Pinpoint the cell where the given text exists, returning its (x, y) midpoint coordinate. 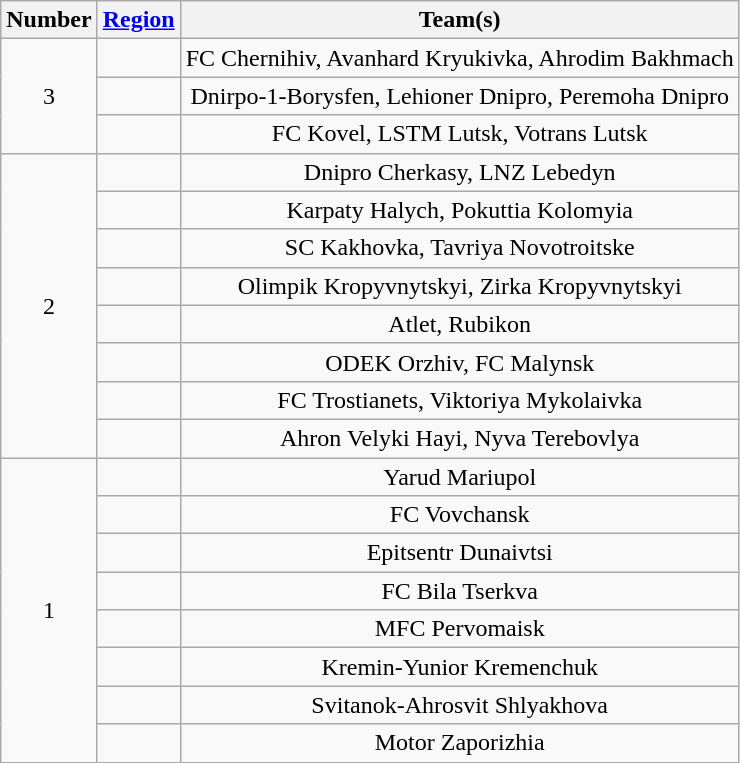
Ahron Velyki Hayi, Nyva Terebovlya (460, 438)
Motor Zaporizhia (460, 743)
Olimpik Kropyvnytskyi, Zirka Kropyvnytskyi (460, 286)
Dnirpo-1-Borysfen, Lehioner Dnipro, Peremoha Dnipro (460, 96)
FC Trostianets, Viktoriya Mykolaivka (460, 400)
Team(s) (460, 20)
FC Vovchansk (460, 515)
Atlet, Rubikon (460, 324)
FC Bila Tserkva (460, 591)
FC Kovel, LSTM Lutsk, Votrans Lutsk (460, 134)
ODEK Orzhiv, FC Malynsk (460, 362)
Region (138, 20)
1 (49, 610)
MFC Pervomaisk (460, 629)
Number (49, 20)
SC Kakhovka, Tavriya Novotroitske (460, 248)
Dnipro Cherkasy, LNZ Lebedyn (460, 172)
Yarud Mariupol (460, 477)
Svitanok-Ahrosvit Shlyakhova (460, 705)
FC Chernihiv, Avanhard Kryukivka, Ahrodim Bakhmach (460, 58)
2 (49, 305)
Kremin-Yunior Kremenchuk (460, 667)
3 (49, 96)
Karpaty Halych, Pokuttia Kolomyia (460, 210)
Epitsentr Dunaivtsi (460, 553)
